Capture the cell that displays the provided text and extract its (x, y) central coordinate. 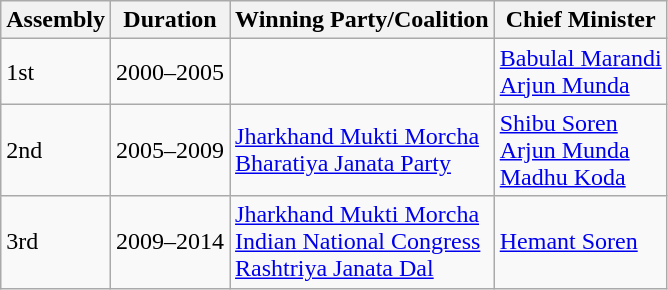
Babulal MarandiArjun Munda (580, 72)
2nd (56, 150)
Shibu SorenArjun MundaMadhu Koda (580, 150)
2009–2014 (170, 242)
2005–2009 (170, 150)
1st (56, 72)
3rd (56, 242)
Winning Party/Coalition (362, 20)
Duration (170, 20)
2000–2005 (170, 72)
Assembly (56, 20)
Hemant Soren (580, 242)
Jharkhand Mukti MorchaIndian National Congress Rashtriya Janata Dal (362, 242)
Chief Minister (580, 20)
Jharkhand Mukti MorchaBharatiya Janata Party (362, 150)
